From the cell containing the given text, extract its center point as (X, Y) coordinate. 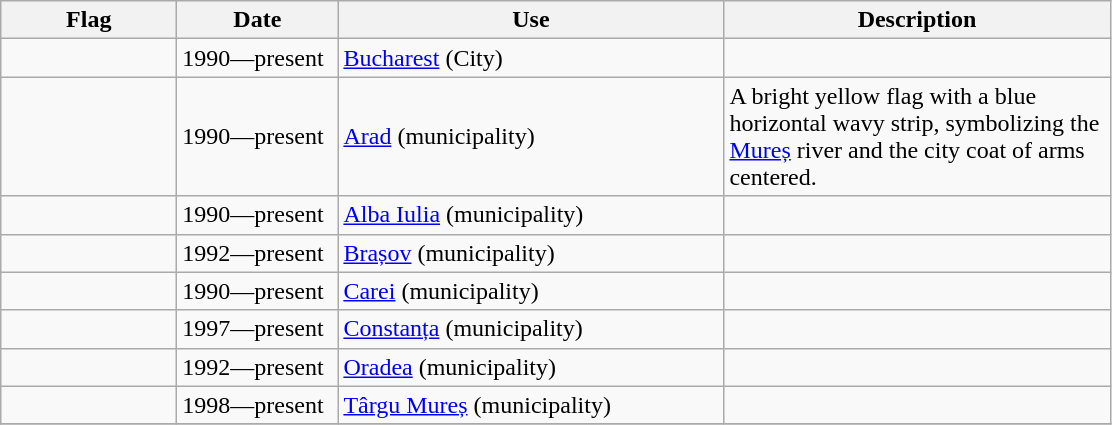
Date (258, 20)
Arad (municipality) (531, 136)
Flag (89, 20)
1997—present (258, 329)
Carei (municipality) (531, 291)
A bright yellow flag with a blue horizontal wavy strip, symbolizing the Mureș river and the city coat of arms centered. (917, 136)
1998—present (258, 405)
Târgu Mureș (municipality) (531, 405)
Brașov (municipality) (531, 253)
Description (917, 20)
Use (531, 20)
Bucharest (City) (531, 58)
Constanța (municipality) (531, 329)
Alba Iulia (municipality) (531, 215)
Oradea (municipality) (531, 367)
